Identify which cell holds the provided text, then report its [x, y] central coordinate. 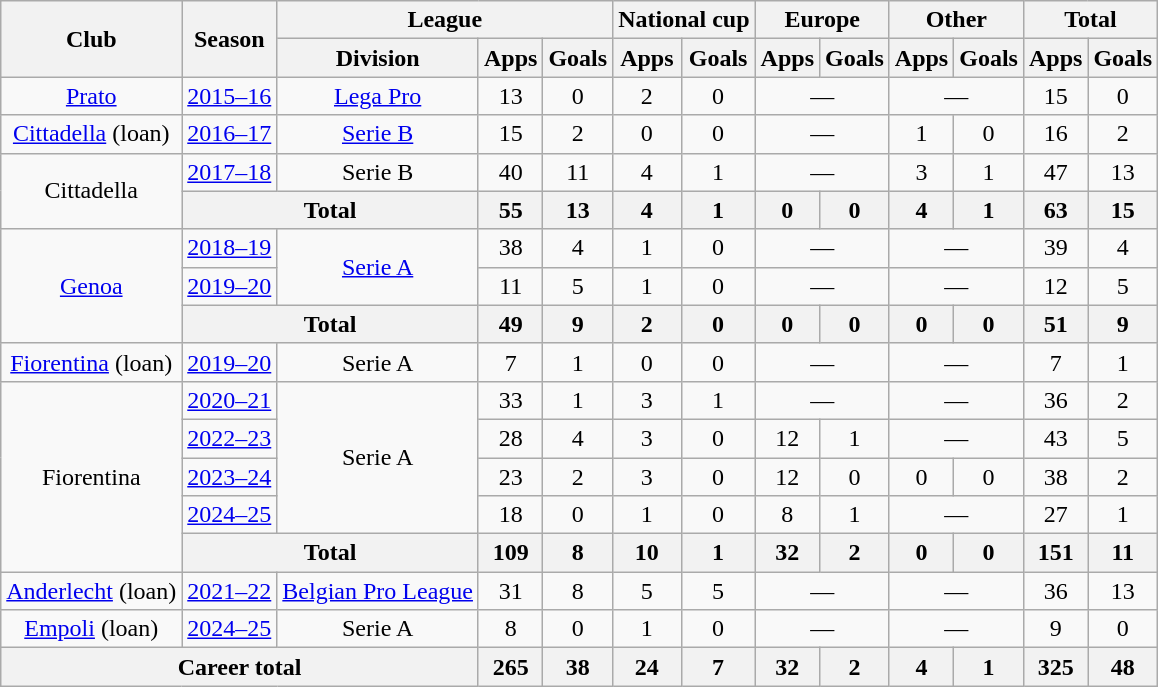
Lega Pro [378, 96]
23 [510, 477]
League [445, 20]
Division [378, 58]
Belgian Pro League [378, 591]
109 [510, 553]
51 [1055, 324]
18 [510, 515]
2020–21 [230, 400]
2018–19 [230, 248]
2023–24 [230, 477]
63 [1055, 210]
National cup [684, 20]
28 [510, 438]
Fiorentina (loan) [92, 362]
Cittadella (loan) [92, 134]
Genoa [92, 286]
Career total [240, 667]
2021–22 [230, 591]
33 [510, 400]
Empoli (loan) [92, 629]
31 [510, 591]
Season [230, 39]
Prato [92, 96]
43 [1055, 438]
2017–18 [230, 172]
39 [1055, 248]
10 [647, 553]
40 [510, 172]
Anderlecht (loan) [92, 591]
Cittadella [92, 191]
325 [1055, 667]
24 [647, 667]
2022–23 [230, 438]
47 [1055, 172]
55 [510, 210]
Club [92, 39]
Other [956, 20]
48 [1123, 667]
151 [1055, 553]
2015–16 [230, 96]
Fiorentina [92, 476]
16 [1055, 134]
27 [1055, 515]
265 [510, 667]
2016–17 [230, 134]
49 [510, 324]
Europe [822, 20]
